Return (X, Y) of the center of cell containing provided text 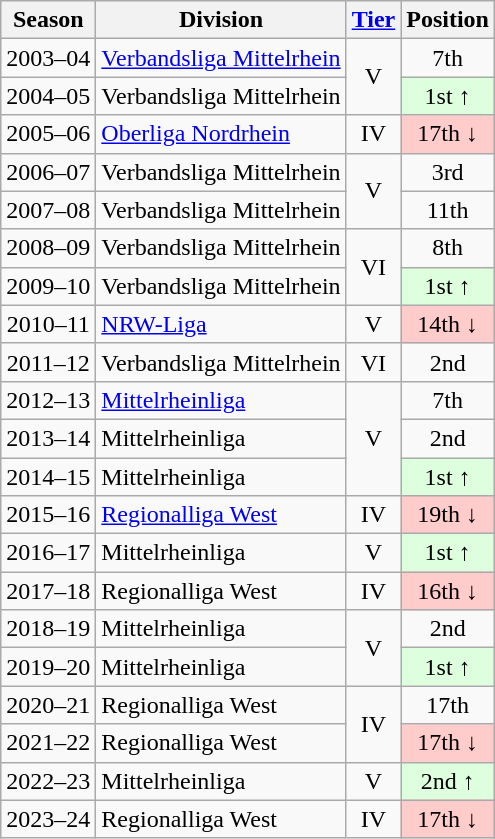
14th ↓ (448, 324)
2005–06 (48, 134)
2021–22 (48, 743)
2018–19 (48, 629)
11th (448, 210)
2009–10 (48, 286)
Position (448, 20)
2008–09 (48, 248)
2014–15 (48, 477)
2016–17 (48, 553)
2012–13 (48, 400)
16th ↓ (448, 591)
Division (221, 20)
2nd ↑ (448, 781)
2003–04 (48, 58)
Oberliga Nordrhein (221, 134)
2019–20 (48, 667)
2007–08 (48, 210)
NRW-Liga (221, 324)
2022–23 (48, 781)
2020–21 (48, 705)
2006–07 (48, 172)
Tier (374, 20)
2023–24 (48, 819)
2015–16 (48, 515)
17th (448, 705)
2013–14 (48, 438)
2010–11 (48, 324)
Season (48, 20)
3rd (448, 172)
2017–18 (48, 591)
2011–12 (48, 362)
8th (448, 248)
2004–05 (48, 96)
19th ↓ (448, 515)
